Pinpoint the cell where the given text exists, returning its (x, y) midpoint coordinate. 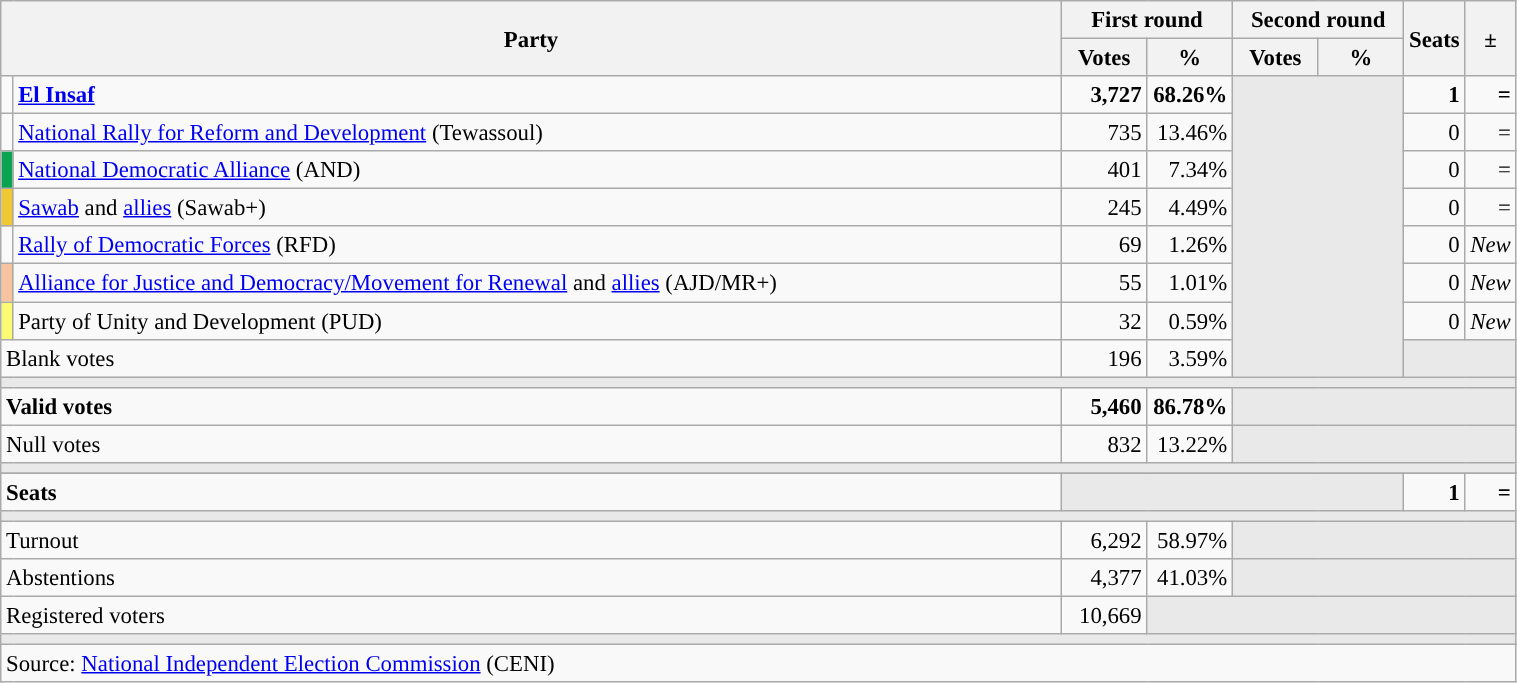
Party of Unity and Development (PUD) (537, 321)
3.59% (1190, 358)
1.26% (1190, 245)
± (1490, 38)
0.59% (1190, 321)
32 (1104, 321)
1.01% (1190, 283)
Null votes (532, 444)
4.49% (1190, 208)
832 (1104, 444)
First round (1146, 20)
55 (1104, 283)
10,669 (1104, 616)
58.97% (1190, 540)
13.46% (1190, 133)
National Democratic Alliance (AND) (537, 170)
68.26% (1190, 95)
401 (1104, 170)
735 (1104, 133)
4,377 (1104, 578)
245 (1104, 208)
13.22% (1190, 444)
Abstentions (532, 578)
National Rally for Reform and Development (Tewassoul) (537, 133)
Source: National Independent Election Commission (CENI) (758, 664)
3,727 (1104, 95)
5,460 (1104, 406)
Party (532, 38)
El Insaf (537, 95)
Rally of Democratic Forces (RFD) (537, 245)
7.34% (1190, 170)
Sawab and allies (Sawab+) (537, 208)
Registered voters (532, 616)
Valid votes (532, 406)
Alliance for Justice and Democracy/Movement for Renewal and allies (AJD/MR+) (537, 283)
86.78% (1190, 406)
41.03% (1190, 578)
196 (1104, 358)
Turnout (532, 540)
Second round (1318, 20)
Blank votes (532, 358)
69 (1104, 245)
6,292 (1104, 540)
